For the text-containing cell, return its midpoint in [x, y] coordinate format. 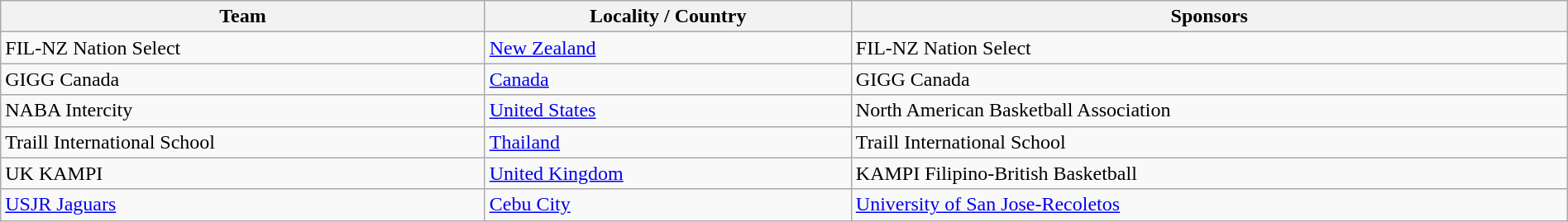
NABA Intercity [243, 111]
University of San Jose-Recoletos [1209, 205]
North American Basketball Association [1209, 111]
Canada [668, 79]
Locality / Country [668, 17]
KAMPI Filipino-British Basketball [1209, 173]
Thailand [668, 142]
Sponsors [1209, 17]
Cebu City [668, 205]
United Kingdom [668, 173]
Team [243, 17]
USJR Jaguars [243, 205]
UK KAMPI [243, 173]
United States [668, 111]
New Zealand [668, 48]
